Find where the given text appears and provide that cell's center as [x, y] coordinate. 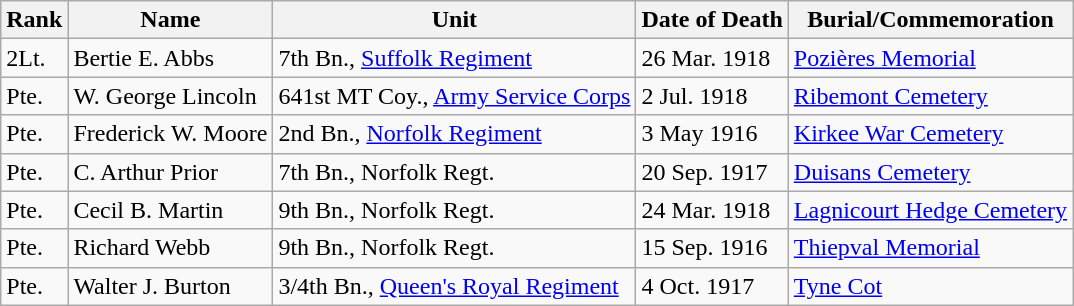
3/4th Bn., Queen's Royal Regiment [454, 286]
Burial/Commemoration [930, 20]
641st MT Coy., Army Service Corps [454, 96]
2 Jul. 1918 [712, 96]
Name [170, 20]
Rank [34, 20]
Thiepval Memorial [930, 248]
15 Sep. 1916 [712, 248]
24 Mar. 1918 [712, 210]
Walter J. Burton [170, 286]
Cecil B. Martin [170, 210]
Bertie E. Abbs [170, 58]
Richard Webb [170, 248]
26 Mar. 1918 [712, 58]
C. Arthur Prior [170, 172]
20 Sep. 1917 [712, 172]
Tyne Cot [930, 286]
7th Bn., Norfolk Regt. [454, 172]
Lagnicourt Hedge Cemetery [930, 210]
Unit [454, 20]
Date of Death [712, 20]
2Lt. [34, 58]
W. George Lincoln [170, 96]
2nd Bn., Norfolk Regiment [454, 134]
Duisans Cemetery [930, 172]
Pozières Memorial [930, 58]
Ribemont Cemetery [930, 96]
7th Bn., Suffolk Regiment [454, 58]
3 May 1916 [712, 134]
4 Oct. 1917 [712, 286]
Frederick W. Moore [170, 134]
Kirkee War Cemetery [930, 134]
